Capture the cell that displays the provided text and extract its (X, Y) central coordinate. 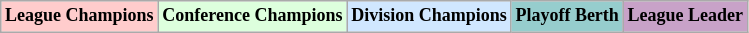
League Champions (80, 16)
League Leader (685, 16)
Playoff Berth (567, 16)
Division Champions (429, 16)
Conference Champions (252, 16)
